Find where the given text appears and provide that cell's center as (X, Y) coordinate. 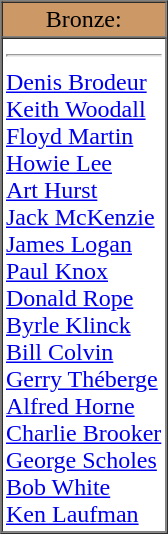
Bronze: (84, 20)
